Locate the cell with the specified text and output its (x, y) center coordinate. 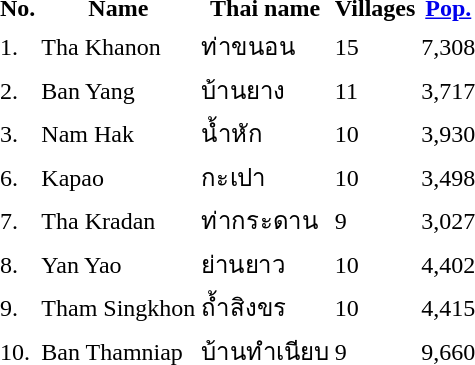
Tha Kradan (118, 220)
ท่าขนอน (265, 46)
บ้านยาง (265, 90)
9 (374, 220)
Nam Hak (118, 134)
ท่ากระดาน (265, 220)
ย่านยาว (265, 264)
Tha Khanon (118, 46)
Kapao (118, 177)
น้ำหัก (265, 134)
11 (374, 90)
Ban Yang (118, 90)
Tham Singkhon (118, 308)
กะเปา (265, 177)
ถ้ำสิงขร (265, 308)
Yan Yao (118, 264)
15 (374, 46)
